Provide the (X, Y) coordinate of the cell's center where the given text is located.  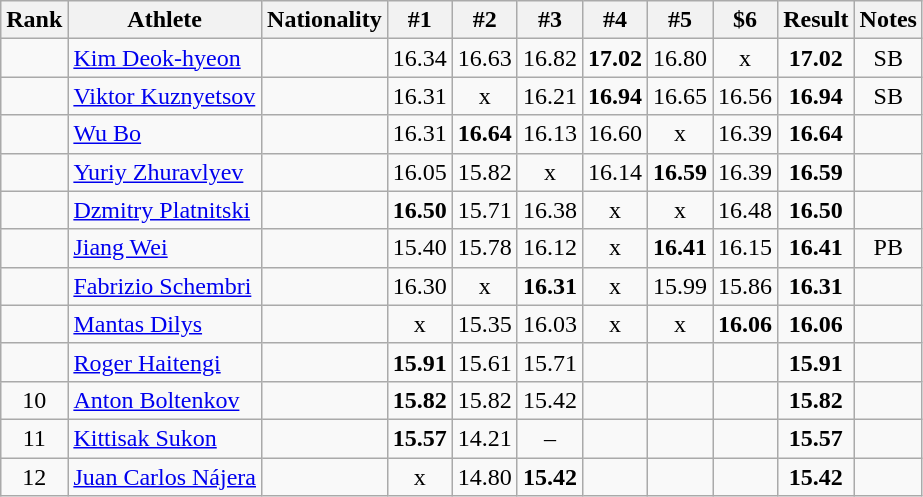
Mantas Dilys (165, 324)
16.05 (420, 172)
Juan Carlos Nájera (165, 477)
Fabrizio Schembri (165, 286)
Notes (888, 20)
$6 (746, 20)
16.14 (614, 172)
Jiang Wei (165, 248)
– (550, 438)
15.61 (484, 362)
15.86 (746, 286)
#3 (550, 20)
Yuriy Zhuravlyev (165, 172)
Dzmitry Platnitski (165, 210)
16.12 (550, 248)
Roger Haitengi (165, 362)
14.21 (484, 438)
16.56 (746, 96)
16.30 (420, 286)
16.63 (484, 58)
Kittisak Sukon (165, 438)
Anton Boltenkov (165, 400)
16.13 (550, 134)
12 (34, 477)
10 (34, 400)
Nationality (325, 20)
16.60 (614, 134)
Viktor Kuznyetsov (165, 96)
15.99 (680, 286)
Athlete (165, 20)
16.38 (550, 210)
Rank (34, 20)
PB (888, 248)
16.03 (550, 324)
16.65 (680, 96)
#2 (484, 20)
Kim Deok-hyeon (165, 58)
#4 (614, 20)
16.15 (746, 248)
15.40 (420, 248)
16.80 (680, 58)
14.80 (484, 477)
16.21 (550, 96)
11 (34, 438)
15.78 (484, 248)
16.34 (420, 58)
16.82 (550, 58)
#1 (420, 20)
Wu Bo (165, 134)
15.35 (484, 324)
16.48 (746, 210)
Result (816, 20)
#5 (680, 20)
